Extract the (x, y) coordinate from the center of the cell holding the provided text.  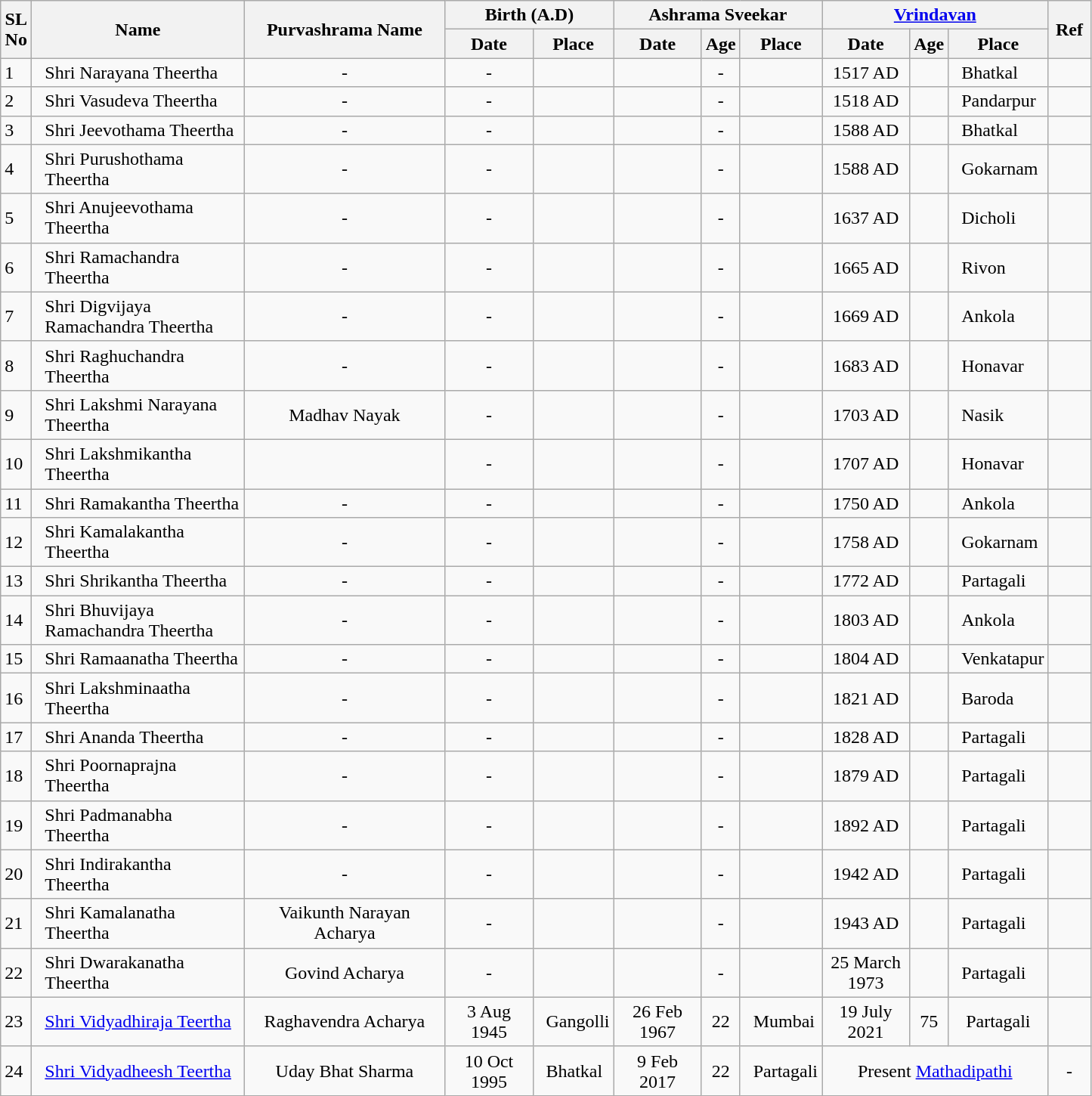
Shri Ramaanatha Theertha (138, 659)
Shri Bhuvijaya Ramachandra Theertha (138, 620)
1707 AD (866, 464)
15 (17, 659)
Madhav Nayak (345, 414)
Shri Ramakantha Theertha (138, 503)
Shri Kamalakantha Theertha (138, 543)
Shri Narayana Theertha (138, 73)
Shri Indirakantha Theertha (138, 874)
Gangolli (573, 1022)
9 (17, 414)
Baroda (998, 698)
Vaikunth Narayan Acharya (345, 924)
75 (930, 1022)
1828 AD (866, 737)
1758 AD (866, 543)
24 (17, 1070)
Shri Purushothama Theertha (138, 169)
3 (17, 130)
Shri Padmanabha Theertha (138, 825)
13 (17, 581)
1665 AD (866, 268)
Purvashrama Name (345, 29)
Shri Poornaprajna Theertha (138, 776)
1 (17, 73)
Mumbai (781, 1022)
19 July 2021 (866, 1022)
21 (17, 924)
Shri Anujeevothama Theertha (138, 218)
1892 AD (866, 825)
Pandarpur (998, 101)
Shri Ramachandra Theertha (138, 268)
10 (17, 464)
1683 AD (866, 366)
5 (17, 218)
16 (17, 698)
8 (17, 366)
1803 AD (866, 620)
1772 AD (866, 581)
Vrindavan (936, 15)
Govind Acharya (345, 972)
1821 AD (866, 698)
Shri Raghuchandra Theertha (138, 366)
Shri Jeevothama Theertha (138, 130)
Shri Ananda Theertha (138, 737)
1943 AD (866, 924)
Shri Vidyadhiraja Teertha (138, 1022)
14 (17, 620)
Shri Dwarakanatha Theertha (138, 972)
1750 AD (866, 503)
18 (17, 776)
2 (17, 101)
Shri Shrikantha Theertha (138, 581)
4 (17, 169)
6 (17, 268)
SL No (17, 29)
1518 AD (866, 101)
Raghavendra Acharya (345, 1022)
Shri Vidyadheesh Teertha (138, 1070)
1942 AD (866, 874)
Shri Digvijaya Ramachandra Theertha (138, 316)
Venkatapur (998, 659)
Nasik (998, 414)
Ashrama Sveekar (718, 15)
Present Mathadipathi (936, 1070)
1804 AD (866, 659)
Uday Bhat Sharma (345, 1070)
1637 AD (866, 218)
Shri Lakshmikantha Theertha (138, 464)
Dicholi (998, 218)
25 March 1973 (866, 972)
19 (17, 825)
Shri Lakshmi Narayana Theertha (138, 414)
23 (17, 1022)
20 (17, 874)
Rivon (998, 268)
10 Oct 1995 (489, 1070)
1517 AD (866, 73)
Ref (1069, 29)
1879 AD (866, 776)
9 Feb 2017 (657, 1070)
Shri Lakshminaatha Theertha (138, 698)
Shri Vasudeva Theertha (138, 101)
1669 AD (866, 316)
11 (17, 503)
17 (17, 737)
7 (17, 316)
Name (138, 29)
12 (17, 543)
1703 AD (866, 414)
Birth (A.D) (529, 15)
Shri Kamalanatha Theertha (138, 924)
26 Feb 1967 (657, 1022)
3 Aug 1945 (489, 1022)
